Output the [X, Y] coordinate of the center of the cell containing the given text.  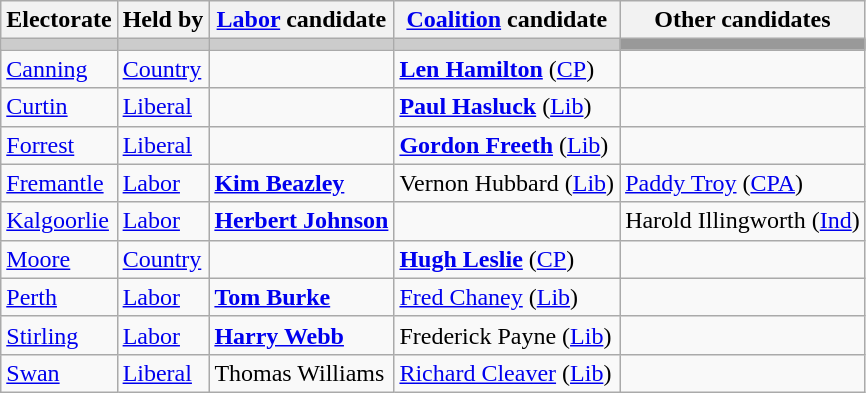
Vernon Hubbard (Lib) [507, 183]
Perth [59, 297]
Len Hamilton (CP) [507, 69]
Kalgoorlie [59, 221]
Herbert Johnson [302, 221]
Gordon Freeth (Lib) [507, 145]
Moore [59, 259]
Stirling [59, 335]
Curtin [59, 107]
Held by [163, 20]
Harry Webb [302, 335]
Fred Chaney (Lib) [507, 297]
Hugh Leslie (CP) [507, 259]
Paul Hasluck (Lib) [507, 107]
Tom Burke [302, 297]
Swan [59, 373]
Coalition candidate [507, 20]
Frederick Payne (Lib) [507, 335]
Paddy Troy (CPA) [743, 183]
Labor candidate [302, 20]
Electorate [59, 20]
Thomas Williams [302, 373]
Forrest [59, 145]
Harold Illingworth (Ind) [743, 221]
Other candidates [743, 20]
Fremantle [59, 183]
Richard Cleaver (Lib) [507, 373]
Kim Beazley [302, 183]
Canning [59, 69]
